Pinpoint the cell where the given text exists, returning its (X, Y) midpoint coordinate. 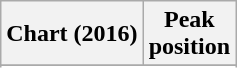
Chart (2016) (72, 34)
Peakposition (189, 34)
